Output the (x, y) coordinate of the center of the cell containing the given text.  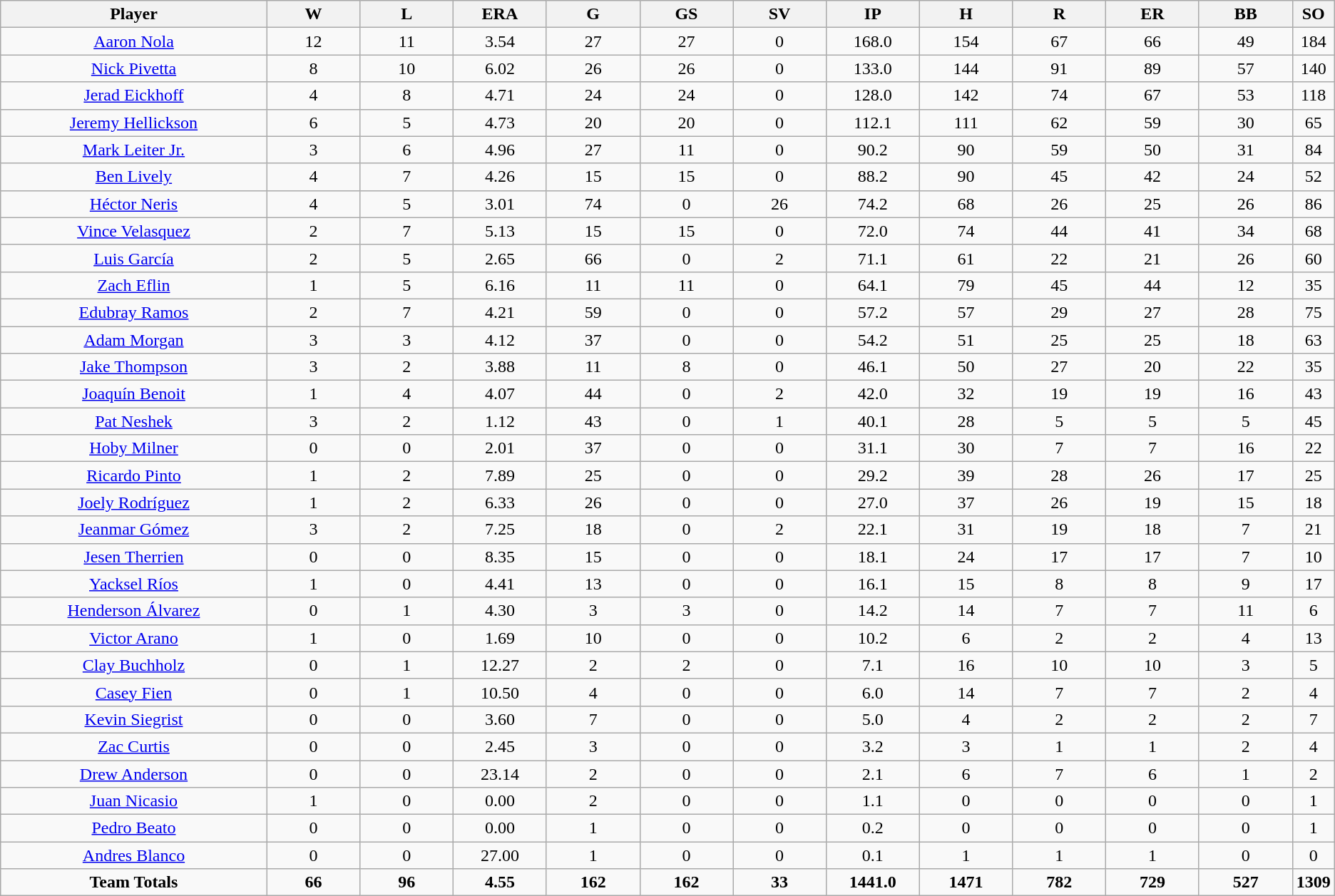
27.00 (501, 855)
74.2 (873, 204)
75 (1314, 312)
118 (1314, 96)
63 (1314, 340)
29 (1060, 312)
Luis García (134, 258)
L (406, 14)
Zach Eflin (134, 285)
34 (1245, 231)
31.1 (873, 448)
3.88 (501, 367)
0.1 (873, 855)
Drew Anderson (134, 773)
53 (1245, 96)
6.33 (501, 503)
Hoby Milner (134, 448)
7.89 (501, 475)
14.2 (873, 611)
32 (966, 394)
16.1 (873, 584)
Mark Leiter Jr. (134, 150)
Ricardo Pinto (134, 475)
Edubray Ramos (134, 312)
96 (406, 882)
22.1 (873, 530)
W (314, 14)
SV (780, 14)
4.07 (501, 394)
128.0 (873, 96)
0.2 (873, 828)
154 (966, 41)
4.73 (501, 123)
60 (1314, 258)
Team Totals (134, 882)
Victor Arano (134, 638)
5.0 (873, 719)
7.25 (501, 530)
71.1 (873, 258)
64.1 (873, 285)
5.13 (501, 231)
1309 (1314, 882)
2.45 (501, 746)
Jake Thompson (134, 367)
4.41 (501, 584)
Jeremy Hellickson (134, 123)
41 (1152, 231)
184 (1314, 41)
Jerad Eickhoff (134, 96)
Zac Curtis (134, 746)
61 (966, 258)
Nick Pivetta (134, 68)
42 (1152, 177)
3.01 (501, 204)
Joely Rodríguez (134, 503)
Joaquín Benoit (134, 394)
51 (966, 340)
29.2 (873, 475)
Jesen Therrien (134, 557)
Aaron Nola (134, 41)
Juan Nicasio (134, 801)
GS (686, 14)
Adam Morgan (134, 340)
3.54 (501, 41)
49 (1245, 41)
72.0 (873, 231)
Ben Lively (134, 177)
Andres Blanco (134, 855)
Pat Neshek (134, 421)
18.1 (873, 557)
1.1 (873, 801)
57.2 (873, 312)
Kevin Siegrist (134, 719)
2.65 (501, 258)
1441.0 (873, 882)
4.96 (501, 150)
52 (1314, 177)
40.1 (873, 421)
R (1060, 14)
Pedro Beato (134, 828)
86 (1314, 204)
133.0 (873, 68)
6.0 (873, 692)
91 (1060, 68)
4.26 (501, 177)
Player (134, 14)
90.2 (873, 150)
Casey Fien (134, 692)
4.12 (501, 340)
111 (966, 123)
Vince Velasquez (134, 231)
BB (1245, 14)
10.50 (501, 692)
4.55 (501, 882)
Clay Buchholz (134, 665)
782 (1060, 882)
54.2 (873, 340)
729 (1152, 882)
G (593, 14)
6.02 (501, 68)
7.1 (873, 665)
140 (1314, 68)
46.1 (873, 367)
39 (966, 475)
Henderson Álvarez (134, 611)
8.35 (501, 557)
1471 (966, 882)
2.1 (873, 773)
IP (873, 14)
1.12 (501, 421)
168.0 (873, 41)
4.30 (501, 611)
79 (966, 285)
4.71 (501, 96)
62 (1060, 123)
ER (1152, 14)
4.21 (501, 312)
23.14 (501, 773)
Yacksel Ríos (134, 584)
2.01 (501, 448)
ERA (501, 14)
84 (1314, 150)
88.2 (873, 177)
3.60 (501, 719)
Héctor Neris (134, 204)
10.2 (873, 638)
89 (1152, 68)
Jeanmar Gómez (134, 530)
12.27 (501, 665)
42.0 (873, 394)
144 (966, 68)
33 (780, 882)
3.2 (873, 746)
112.1 (873, 123)
SO (1314, 14)
9 (1245, 584)
142 (966, 96)
527 (1245, 882)
6.16 (501, 285)
65 (1314, 123)
H (966, 14)
1.69 (501, 638)
27.0 (873, 503)
